Output the [x, y] coordinate of the center of the cell containing the given text.  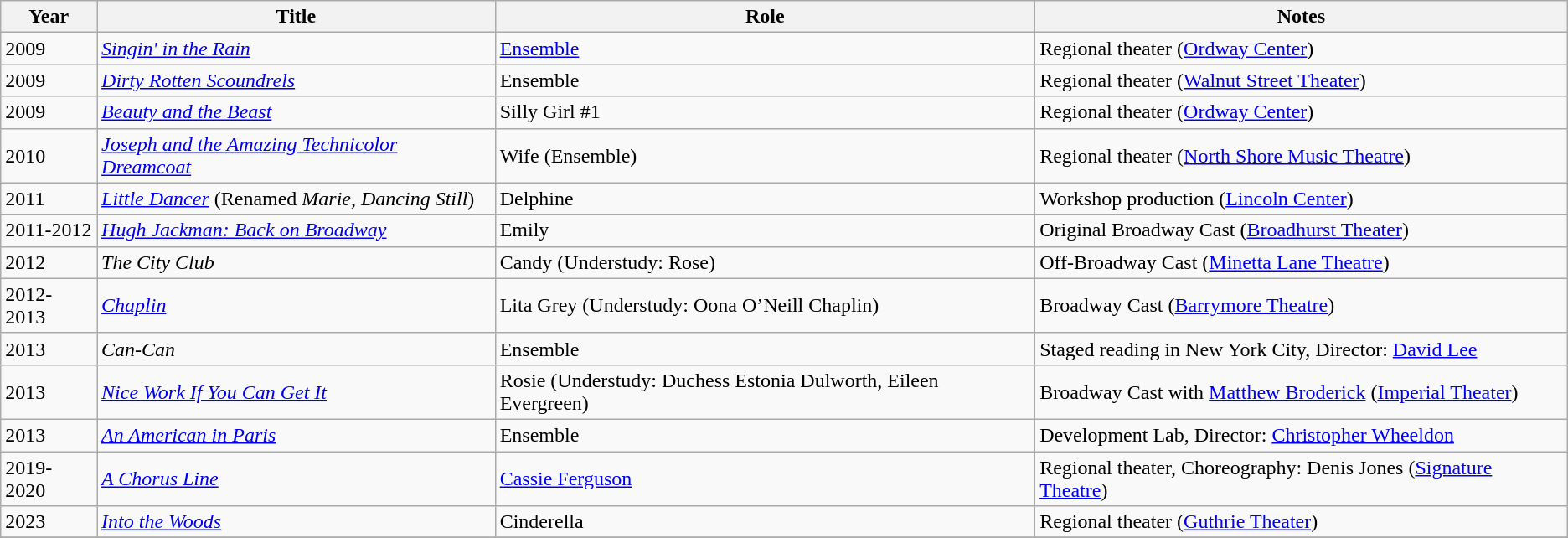
An American in Paris [297, 435]
Nice Work If You Can Get It [297, 392]
Chaplin [297, 305]
Regional theater (Guthrie Theater) [1302, 522]
Broadway Cast (Barrymore Theatre) [1302, 305]
The City Club [297, 262]
2011-2012 [49, 230]
Into the Woods [297, 522]
2012 [49, 262]
Joseph and the Amazing Technicolor Dreamcoat [297, 156]
Cassie Ferguson [765, 478]
Beauty and the Beast [297, 112]
2011 [49, 199]
Regional theater (Walnut Street Theater) [1302, 80]
Candy (Understudy: Rose) [765, 262]
Lita Grey (Understudy: Oona O’Neill Chaplin) [765, 305]
Hugh Jackman: Back on Broadway [297, 230]
Delphine [765, 199]
2023 [49, 522]
Silly Girl #1 [765, 112]
Development Lab, Director: Christopher Wheeldon [1302, 435]
2010 [49, 156]
Cinderella [765, 522]
Singin' in the Rain [297, 49]
2012-2013 [49, 305]
A Chorus Line [297, 478]
Rosie (Understudy: Duchess Estonia Dulworth, Eileen Evergreen) [765, 392]
Emily [765, 230]
Notes [1302, 17]
Broadway Cast with Matthew Broderick (Imperial Theater) [1302, 392]
Title [297, 17]
Wife (Ensemble) [765, 156]
2019-2020 [49, 478]
Dirty Rotten Scoundrels [297, 80]
Little Dancer (Renamed Marie, Dancing Still) [297, 199]
Off-Broadway Cast (Minetta Lane Theatre) [1302, 262]
Year [49, 17]
Regional theater, Choreography: Denis Jones (Signature Theatre) [1302, 478]
Staged reading in New York City, Director: David Lee [1302, 349]
Original Broadway Cast (Broadhurst Theater) [1302, 230]
Workshop production (Lincoln Center) [1302, 199]
Regional theater (North Shore Music Theatre) [1302, 156]
Role [765, 17]
Can-Can [297, 349]
